Search for the cell housing the specified text and yield its [x, y] center coordinate. 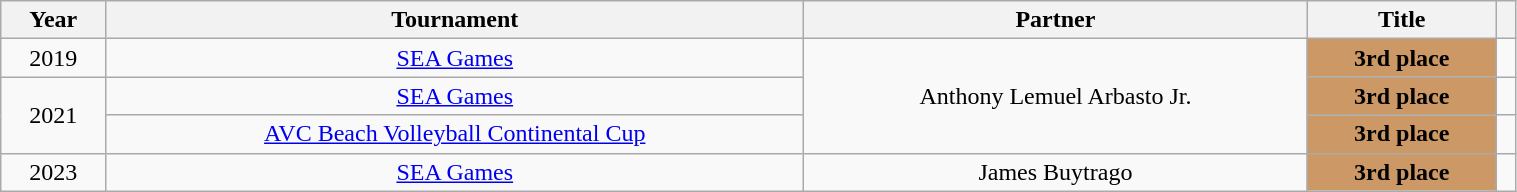
Partner [1056, 20]
Anthony Lemuel Arbasto Jr. [1056, 96]
Tournament [455, 20]
2023 [54, 172]
Title [1402, 20]
2019 [54, 58]
2021 [54, 115]
James Buytrago [1056, 172]
Year [54, 20]
AVC Beach Volleyball Continental Cup [455, 134]
